Search for the cell housing the specified text and yield its [X, Y] center coordinate. 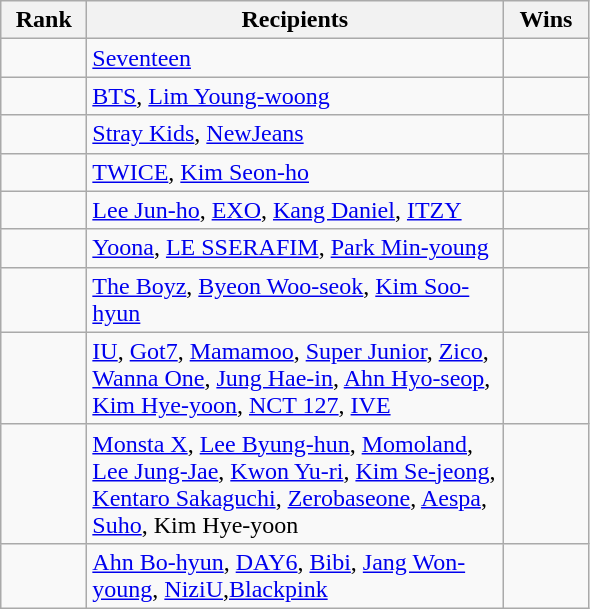
Yoona, LE SSERAFIM, Park Min-young [295, 248]
Ahn Bo-hyun, DAY6, Bibi, Jang Won-young, NiziU,Blackpink [295, 576]
The Boyz, Byeon Woo-seok, Kim Soo-hyun [295, 300]
Recipients [295, 20]
IU, Got7, Mamamoo, Super Junior, Zico, Wanna One, Jung Hae-in, Ahn Hyo-seop, Kim Hye-yoon, NCT 127, IVE [295, 378]
Seventeen [295, 58]
Stray Kids, NewJeans [295, 134]
BTS, Lim Young-woong [295, 96]
Monsta X, Lee Byung-hun, Momoland, Lee Jung-Jae, Kwon Yu-ri, Kim Se-jeong, Kentaro Sakaguchi, Zerobaseone, Aespa, Suho, Kim Hye-yoon [295, 484]
Wins [546, 20]
TWICE, Kim Seon-ho [295, 172]
Rank [44, 20]
Lee Jun-ho, EXO, Kang Daniel, ITZY [295, 210]
